From the cell containing the given text, extract its center point as (X, Y) coordinate. 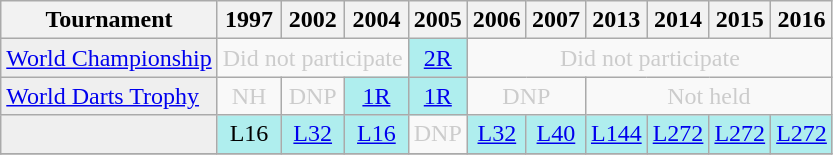
L144 (616, 134)
2R (438, 58)
2005 (438, 20)
2016 (802, 20)
Tournament (109, 20)
2007 (556, 20)
2002 (313, 20)
NH (249, 96)
L40 (556, 134)
World Championship (109, 58)
2013 (616, 20)
World Darts Trophy (109, 96)
Not held (708, 96)
2015 (740, 20)
2014 (678, 20)
2006 (496, 20)
2004 (377, 20)
1997 (249, 20)
